Scan for the cell matching the given text and deliver its [x, y] coordinate at center. 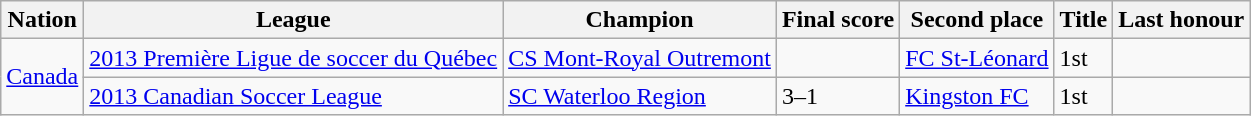
SC Waterloo Region [640, 96]
FC St-Léonard [977, 58]
3–1 [838, 96]
2013 Première Ligue de soccer du Québec [294, 58]
2013 Canadian Soccer League [294, 96]
Second place [977, 20]
Nation [42, 20]
Canada [42, 77]
Last honour [1182, 20]
Title [1084, 20]
Champion [640, 20]
Final score [838, 20]
League [294, 20]
CS Mont-Royal Outremont [640, 58]
Kingston FC [977, 96]
